Provide the [X, Y] coordinate of the cell's center where the given text is located.  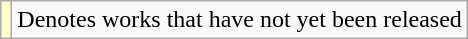
Denotes works that have not yet been released [240, 20]
